Search for the cell housing the specified text and yield its (x, y) center coordinate. 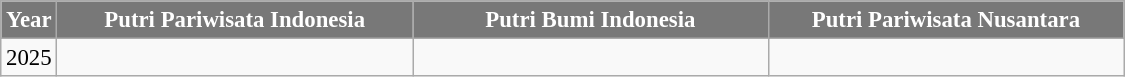
2025 (29, 58)
Putri Pariwisata Indonesia (235, 20)
Putri Bumi Indonesia (590, 20)
Year (29, 20)
Putri Pariwisata Nusantara (946, 20)
